Extract the (X, Y) coordinate from the center of the cell holding the provided text.  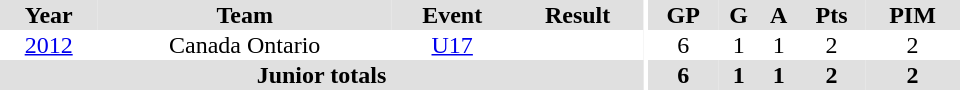
G (738, 15)
Canada Ontario (244, 45)
Year (48, 15)
Junior totals (322, 75)
Result (578, 15)
A (778, 15)
U17 (452, 45)
Team (244, 15)
Pts (832, 15)
GP (684, 15)
2012 (48, 45)
PIM (912, 15)
Event (452, 15)
